For the text-containing cell, return its midpoint in (x, y) coordinate format. 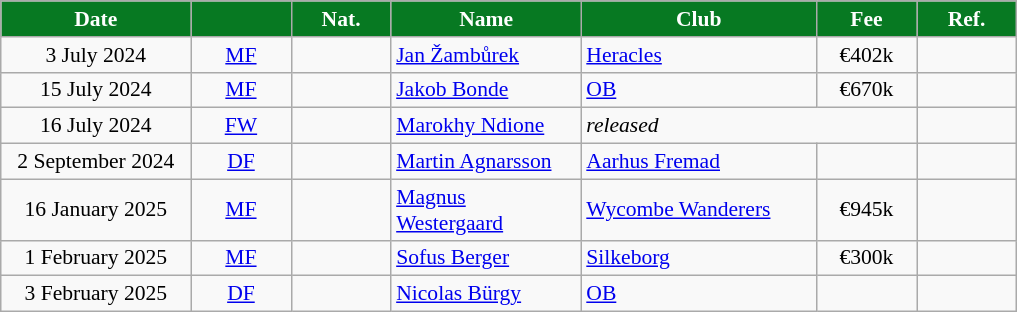
Name (486, 19)
Nicolas Bürgy (486, 294)
€300k (866, 258)
Marokhy Ndione (486, 126)
Nat. (341, 19)
Wycombe Wanderers (698, 210)
€670k (866, 90)
3 February 2025 (96, 294)
Martin Agnarsson (486, 162)
Date (96, 19)
1 February 2025 (96, 258)
Jan Žambůrek (486, 55)
16 January 2025 (96, 210)
15 July 2024 (96, 90)
released (748, 126)
Magnus Westergaard (486, 210)
Jakob Bonde (486, 90)
Fee (866, 19)
2 September 2024 (96, 162)
Silkeborg (698, 258)
3 July 2024 (96, 55)
FW (241, 126)
Club (698, 19)
€945k (866, 210)
Sofus Berger (486, 258)
16 July 2024 (96, 126)
Ref. (966, 19)
€402k (866, 55)
Heracles (698, 55)
Aarhus Fremad (698, 162)
